Scan for the cell matching the given text and deliver its [X, Y] coordinate at center. 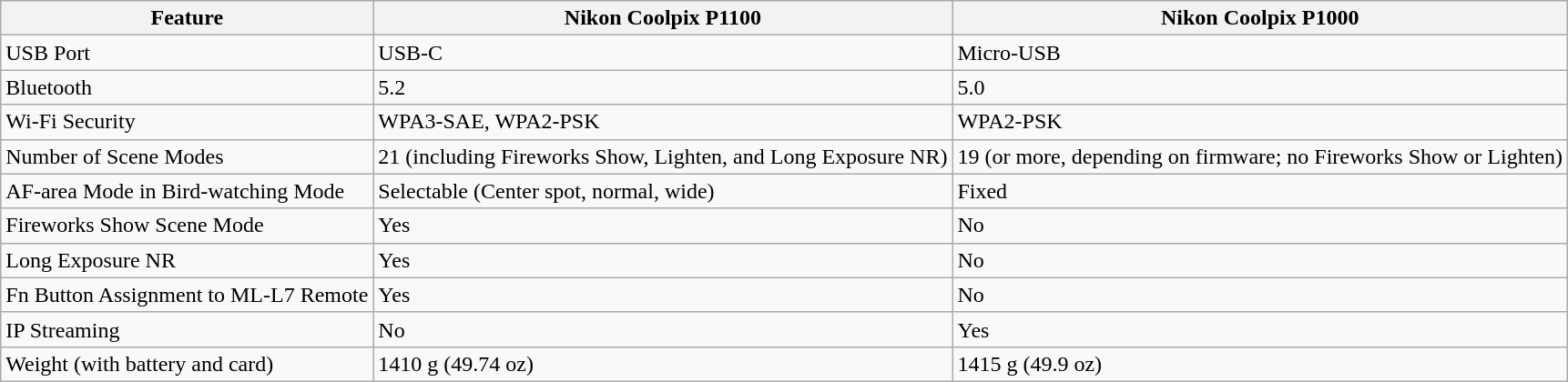
Wi-Fi Security [188, 122]
Weight (with battery and card) [188, 364]
WPA3-SAE, WPA2-PSK [663, 122]
1415 g (49.9 oz) [1260, 364]
5.0 [1260, 87]
IP Streaming [188, 329]
AF-area Mode in Bird-watching Mode [188, 191]
Nikon Coolpix P1000 [1260, 18]
19 (or more, depending on firmware; no Fireworks Show or Lighten) [1260, 156]
Long Exposure NR [188, 260]
Feature [188, 18]
Fixed [1260, 191]
Fireworks Show Scene Mode [188, 226]
1410 g (49.74 oz) [663, 364]
Number of Scene Modes [188, 156]
Nikon Coolpix P1100 [663, 18]
Bluetooth [188, 87]
Micro-USB [1260, 53]
21 (including Fireworks Show, Lighten, and Long Exposure NR) [663, 156]
Fn Button Assignment to ML-L7 Remote [188, 295]
USB-C [663, 53]
USB Port [188, 53]
WPA2-PSK [1260, 122]
5.2 [663, 87]
Selectable (Center spot, normal, wide) [663, 191]
